Find where the given text appears and provide that cell's center as [x, y] coordinate. 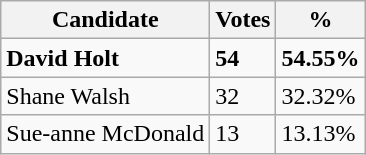
54 [243, 58]
Sue-anne McDonald [106, 134]
Candidate [106, 20]
13 [243, 134]
54.55% [320, 58]
Votes [243, 20]
% [320, 20]
David Holt [106, 58]
32.32% [320, 96]
32 [243, 96]
13.13% [320, 134]
Shane Walsh [106, 96]
